Capture the cell that displays the provided text and extract its [X, Y] central coordinate. 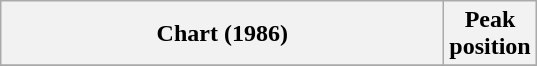
Peakposition [490, 34]
Chart (1986) [222, 34]
